For the text-containing cell, return its midpoint in (X, Y) coordinate format. 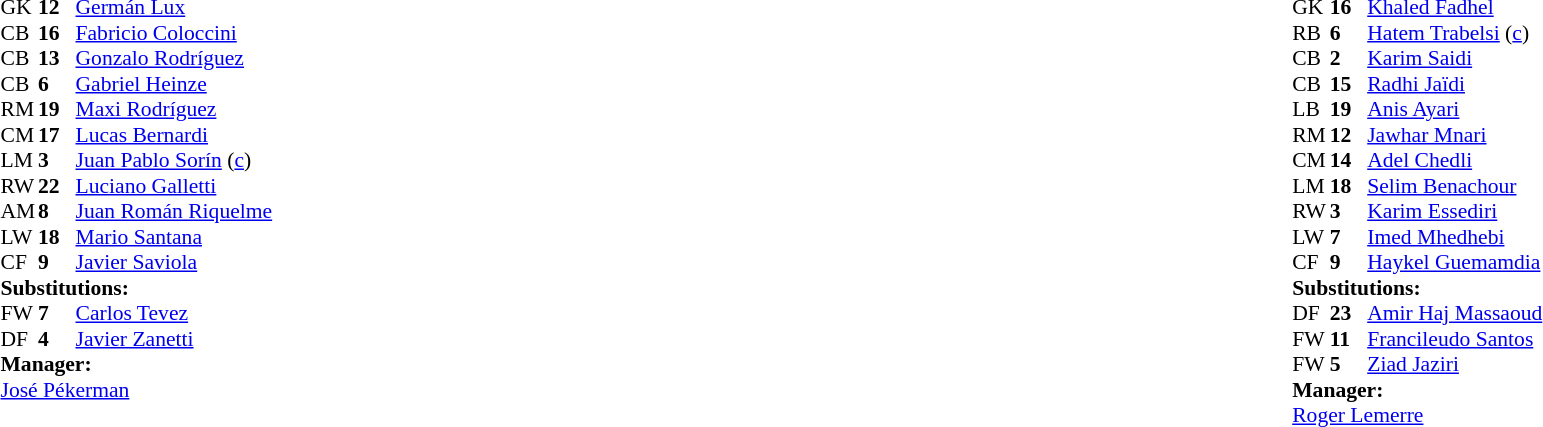
José Pékerman (136, 390)
Juan Pablo Sorín (c) (174, 161)
17 (57, 135)
2 (1349, 59)
Juan Román Riquelme (174, 211)
Luciano Galletti (174, 186)
Javier Zanetti (174, 339)
Lucas Bernardi (174, 135)
LB (1311, 109)
Ziad Jaziri (1454, 365)
5 (1349, 365)
12 (1349, 135)
11 (1349, 339)
Gonzalo Rodríguez (174, 59)
16 (57, 33)
Selim Benachour (1454, 186)
Jawhar Mnari (1454, 135)
Adel Chedli (1454, 161)
14 (1349, 161)
AM (19, 211)
8 (57, 211)
Imed Mhedhebi (1454, 237)
Gabriel Heinze (174, 84)
22 (57, 186)
Hatem Trabelsi (c) (1454, 33)
Francileudo Santos (1454, 339)
Mario Santana (174, 237)
13 (57, 59)
Maxi Rodríguez (174, 109)
Javier Saviola (174, 263)
Haykel Guemamdia (1454, 263)
15 (1349, 84)
23 (1349, 313)
Fabricio Coloccini (174, 33)
Anis Ayari (1454, 109)
Carlos Tevez (174, 313)
RB (1311, 33)
Radhi Jaïdi (1454, 84)
Karim Saidi (1454, 59)
Amir Haj Massaoud (1454, 313)
4 (57, 339)
Karim Essediri (1454, 211)
